Pinpoint the cell where the given text exists, returning its (X, Y) midpoint coordinate. 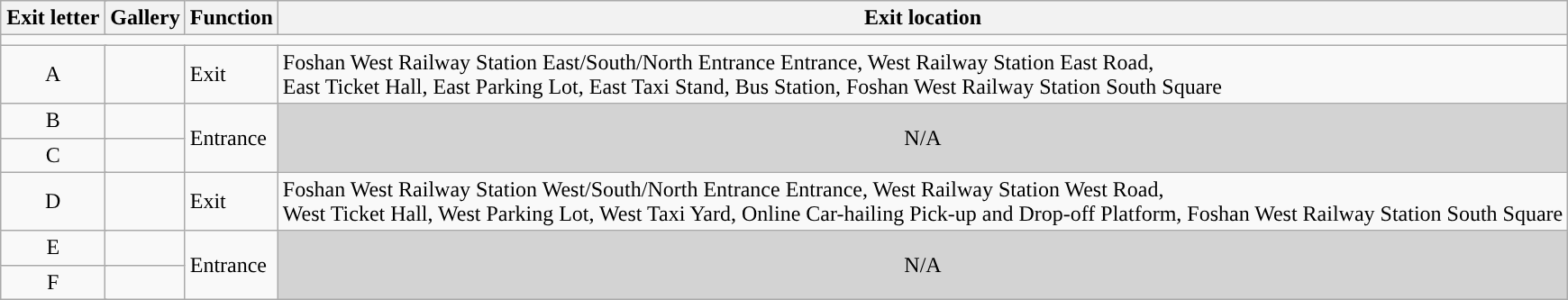
C (53, 155)
E (53, 248)
Exit location (923, 18)
D (53, 202)
A (53, 74)
F (53, 282)
Gallery (145, 18)
Function (231, 18)
B (53, 121)
Exit letter (53, 18)
